Determine the [x, y] coordinate at the center of the cell enclosing the given text.  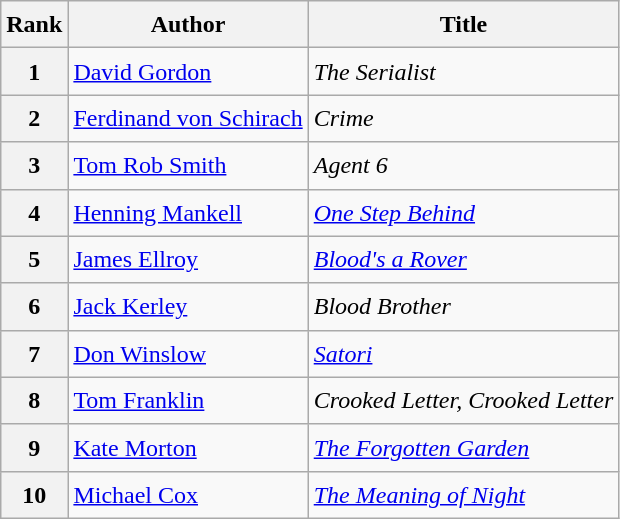
8 [34, 400]
Blood Brother [464, 306]
Tom Franklin [188, 400]
Jack Kerley [188, 306]
Blood's a Rover [464, 260]
Rank [34, 24]
Crooked Letter, Crooked Letter [464, 400]
Michael Cox [188, 494]
9 [34, 448]
Satori [464, 354]
Agent 6 [464, 166]
5 [34, 260]
Author [188, 24]
2 [34, 118]
Kate Morton [188, 448]
The Forgotten Garden [464, 448]
James Ellroy [188, 260]
Ferdinand von Schirach [188, 118]
6 [34, 306]
One Step Behind [464, 212]
The Meaning of Night [464, 494]
Don Winslow [188, 354]
4 [34, 212]
Tom Rob Smith [188, 166]
The Serialist [464, 72]
1 [34, 72]
Title [464, 24]
David Gordon [188, 72]
7 [34, 354]
3 [34, 166]
Henning Mankell [188, 212]
Crime [464, 118]
10 [34, 494]
